Determine the [X, Y] coordinate at the center of the cell enclosing the given text.  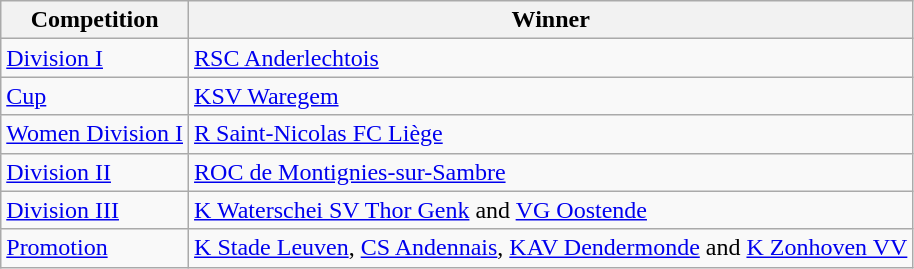
Winner [551, 20]
Promotion [95, 248]
RSC Anderlechtois [551, 58]
K Waterschei SV Thor Genk and VG Oostende [551, 210]
ROC de Montignies-sur-Sambre [551, 172]
Division I [95, 58]
Competition [95, 20]
K Stade Leuven, CS Andennais, KAV Dendermonde and K Zonhoven VV [551, 248]
Division III [95, 210]
Cup [95, 96]
Women Division I [95, 134]
R Saint-Nicolas FC Liège [551, 134]
Division II [95, 172]
KSV Waregem [551, 96]
